Provide the [x, y] coordinate of the cell's center where the given text is located.  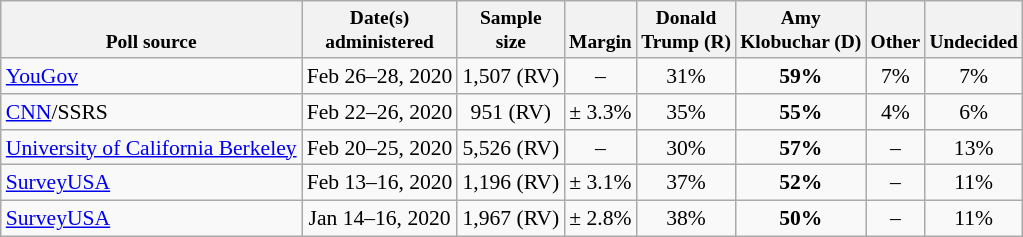
4% [896, 112]
CNN/SSRS [152, 112]
59% [801, 76]
± 3.3% [600, 112]
57% [801, 148]
35% [686, 112]
1,196 (RV) [510, 183]
Feb 13–16, 2020 [380, 183]
50% [801, 219]
Undecided [974, 30]
38% [686, 219]
31% [686, 76]
13% [974, 148]
951 (RV) [510, 112]
University of California Berkeley [152, 148]
Poll source [152, 30]
52% [801, 183]
± 2.8% [600, 219]
± 3.1% [600, 183]
Feb 22–26, 2020 [380, 112]
55% [801, 112]
AmyKlobuchar (D) [801, 30]
1,507 (RV) [510, 76]
Jan 14–16, 2020 [380, 219]
Date(s)administered [380, 30]
Samplesize [510, 30]
DonaldTrump (R) [686, 30]
5,526 (RV) [510, 148]
Margin [600, 30]
37% [686, 183]
Other [896, 30]
Feb 26–28, 2020 [380, 76]
YouGov [152, 76]
6% [974, 112]
Feb 20–25, 2020 [380, 148]
30% [686, 148]
1,967 (RV) [510, 219]
